Scan for the cell matching the given text and deliver its [X, Y] coordinate at center. 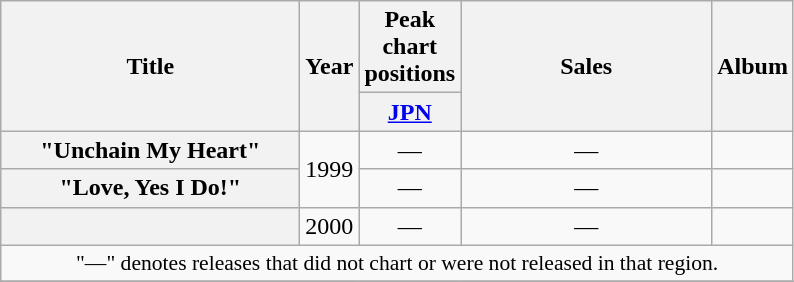
"—" denotes releases that did not chart or were not released in that region. [398, 263]
Year [330, 66]
Peak chart positions [410, 47]
2000 [330, 226]
1999 [330, 169]
"Unchain My Heart" [150, 150]
Album [753, 66]
Sales [586, 66]
JPN [410, 112]
Title [150, 66]
"Love, Yes I Do!" [150, 188]
